Identify which cell holds the provided text, then report its [x, y] central coordinate. 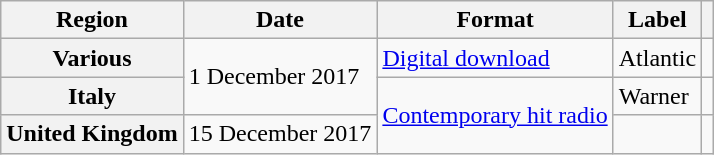
1 December 2017 [280, 77]
Warner [657, 96]
Italy [92, 96]
Label [657, 20]
Digital download [495, 58]
United Kingdom [92, 134]
Atlantic [657, 58]
Various [92, 58]
15 December 2017 [280, 134]
Date [280, 20]
Region [92, 20]
Contemporary hit radio [495, 115]
Format [495, 20]
